Scan for the cell matching the given text and deliver its [X, Y] coordinate at center. 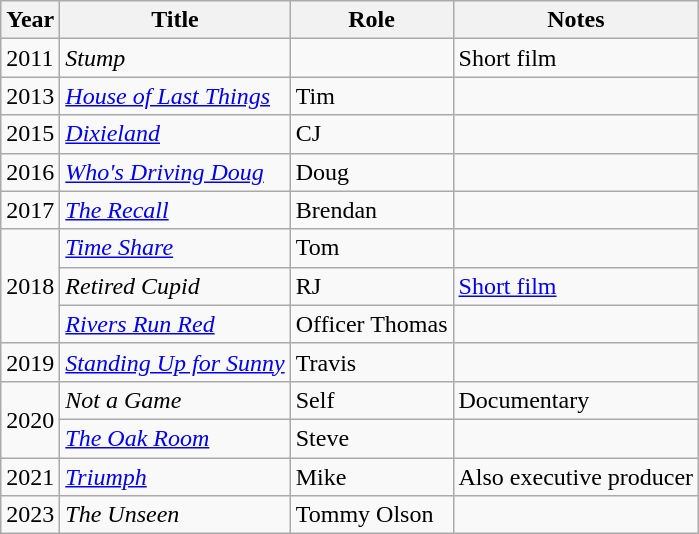
Stump [175, 58]
Tom [372, 248]
Rivers Run Red [175, 324]
2011 [30, 58]
Year [30, 20]
Documentary [576, 400]
Notes [576, 20]
Self [372, 400]
Steve [372, 438]
2013 [30, 96]
The Oak Room [175, 438]
2021 [30, 477]
Title [175, 20]
House of Last Things [175, 96]
Triumph [175, 477]
The Unseen [175, 515]
RJ [372, 286]
Dixieland [175, 134]
2019 [30, 362]
Not a Game [175, 400]
Who's Driving Doug [175, 172]
Mike [372, 477]
2016 [30, 172]
2017 [30, 210]
Standing Up for Sunny [175, 362]
2018 [30, 286]
Role [372, 20]
Time Share [175, 248]
Doug [372, 172]
Officer Thomas [372, 324]
CJ [372, 134]
Tim [372, 96]
2023 [30, 515]
Tommy Olson [372, 515]
Retired Cupid [175, 286]
2015 [30, 134]
2020 [30, 419]
Also executive producer [576, 477]
Travis [372, 362]
Brendan [372, 210]
The Recall [175, 210]
